Search for the cell housing the specified text and yield its (x, y) center coordinate. 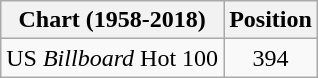
394 (271, 58)
Chart (1958-2018) (112, 20)
US Billboard Hot 100 (112, 58)
Position (271, 20)
